Detect which cell encompasses the target text, then output its (X, Y) center coordinate. 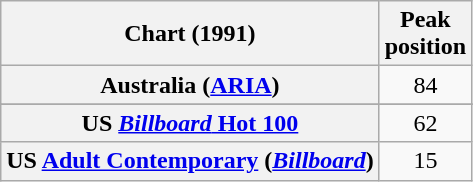
US Adult Contemporary (Billboard) (190, 161)
Peakposition (425, 34)
Australia (ARIA) (190, 85)
Chart (1991) (190, 34)
84 (425, 85)
15 (425, 161)
US Billboard Hot 100 (190, 123)
62 (425, 123)
